Search for the cell housing the specified text and yield its (X, Y) center coordinate. 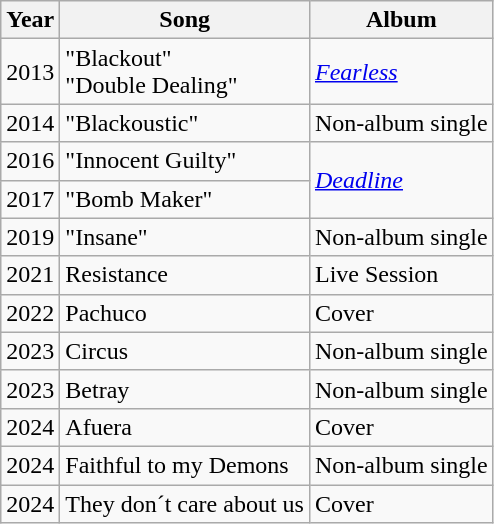
Song (185, 20)
Fearless (401, 72)
2019 (30, 237)
Album (401, 20)
Afuera (185, 427)
Betray (185, 389)
Faithful to my Demons (185, 465)
Live Session (401, 275)
"Bomb Maker" (185, 199)
"Blackoustic" (185, 123)
Pachuco (185, 313)
Resistance (185, 275)
Year (30, 20)
Circus (185, 351)
They don´t care about us (185, 503)
"Innocent Guilty" (185, 161)
"Blackout""Double Dealing" (185, 72)
"Insane" (185, 237)
Deadline (401, 180)
2013 (30, 72)
2014 (30, 123)
2016 (30, 161)
2022 (30, 313)
2021 (30, 275)
2017 (30, 199)
